Find where the given text appears and provide that cell's center as (x, y) coordinate. 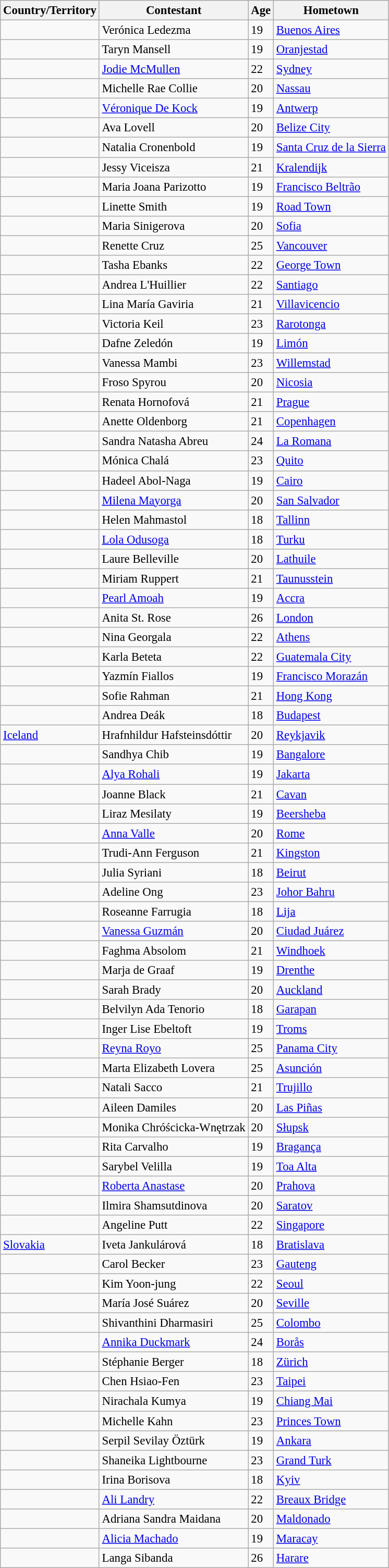
Saratov (332, 1205)
Cairo (332, 480)
Sarah Brady (174, 990)
Panama City (332, 1048)
Shaneika Lightbourne (174, 1460)
Seoul (332, 1284)
Jessy Viceisza (174, 167)
Anita St. Rose (174, 618)
Asunción (332, 1068)
La Romana (332, 441)
Milena Mayorga (174, 500)
Santa Cruz de la Sierra (332, 147)
Lija (332, 911)
Irina Borisova (174, 1479)
Karla Beteta (174, 657)
Inger Lise Ebeltoft (174, 1029)
Liraz Mesilaty (174, 813)
Villavicencio (332, 304)
Langa Sibanda (174, 1558)
Ilmira Shamsutdinova (174, 1205)
Laure Belleville (174, 559)
Andrea L'Huillier (174, 285)
Froso Spyrou (174, 382)
Jodie McMullen (174, 69)
Las Piñas (332, 1107)
Beirut (332, 872)
Tallinn (332, 520)
Hadeel Abol-Naga (174, 480)
Marja de Graaf (174, 970)
Borås (332, 1342)
Natali Sacco (174, 1088)
Singapore (332, 1225)
Roseanne Farrugia (174, 911)
Windhoek (332, 950)
Sydney (332, 69)
Taryn Mansell (174, 50)
Antwerp (332, 108)
Alicia Machado (174, 1538)
Copenhagen (332, 422)
Iveta Jankulárová (174, 1244)
Maria Joana Parizotto (174, 187)
Chen Hsiao-Fen (174, 1381)
Marta Elizabeth Lovera (174, 1068)
Harare (332, 1558)
Limón (332, 343)
Jakarta (332, 774)
Adeline Ong (174, 892)
Breaux Bridge (332, 1499)
Angeline Putt (174, 1225)
Victoria Keil (174, 324)
Grand Turk (332, 1460)
Sandra Natasha Abreu (174, 441)
Ali Landry (174, 1499)
Prague (332, 402)
London (332, 618)
Nicosia (332, 382)
Slovakia (50, 1244)
Michelle Rae Collie (174, 89)
Buenos Aires (332, 30)
Contestant (174, 10)
Rome (332, 833)
Renata Hornofová (174, 402)
Stéphanie Berger (174, 1362)
Lola Odusoga (174, 539)
Annika Duckmark (174, 1342)
Bratislava (332, 1244)
Beersheba (332, 813)
Anna Valle (174, 833)
Accra (332, 598)
Słupsk (332, 1127)
Alya Rohali (174, 774)
Turku (332, 539)
Renette Cruz (174, 245)
Véronique De Kock (174, 108)
Nassau (332, 89)
Mónica Chalá (174, 461)
Belvilyn Ada Tenorio (174, 1009)
Linette Smith (174, 206)
Maria Sinigerova (174, 226)
Shivanthini Dharmasiri (174, 1323)
Johor Bahru (332, 892)
Sofie Rahman (174, 696)
Santiago (332, 285)
Roberta Anastase (174, 1186)
Kingston (332, 853)
Nirachala Kumya (174, 1401)
Sofia (332, 226)
Auckland (332, 990)
George Town (332, 265)
Yazmín Fiallos (174, 676)
Natalia Cronenbold (174, 147)
Dafne Zeledón (174, 343)
Michelle Kahn (174, 1421)
Trujillo (332, 1088)
Lathuile (332, 559)
Tasha Ebanks (174, 265)
Francisco Beltrão (332, 187)
Reykjavik (332, 735)
Ankara (332, 1440)
Prahova (332, 1186)
Guatemala City (332, 657)
Taipei (332, 1381)
Road Town (332, 206)
María José Suárez (174, 1303)
Nina Georgala (174, 637)
Oranjestad (332, 50)
Vanessa Guzmán (174, 931)
Faghma Absolom (174, 950)
Vanessa Mambi (174, 363)
Aileen Damiles (174, 1107)
Iceland (50, 735)
Seville (332, 1303)
Cavan (332, 794)
Gauteng (332, 1264)
Carol Becker (174, 1264)
Drenthe (332, 970)
Anette Oldenborg (174, 422)
Julia Syriani (174, 872)
Monika Chróścicka-Wnętrzak (174, 1127)
Athens (332, 637)
Quito (332, 461)
Miriam Ruppert (174, 578)
Maracay (332, 1538)
Kralendijk (332, 167)
San Salvador (332, 500)
Kim Yoon-jung (174, 1284)
Kyiv (332, 1479)
Lina María Gaviria (174, 304)
Bragança (332, 1146)
Hrafnhildur Hafsteinsdóttir (174, 735)
Chiang Mai (332, 1401)
Rarotonga (332, 324)
Budapest (332, 715)
Andrea Deák (174, 715)
Age (261, 10)
Willemstad (332, 363)
Garapan (332, 1009)
Joanne Black (174, 794)
Taunusstein (332, 578)
Rita Carvalho (174, 1146)
Reyna Royo (174, 1048)
Ciudad Juárez (332, 931)
Colombo (332, 1323)
Ava Lovell (174, 128)
Princes Town (332, 1421)
Hometown (332, 10)
Trudi-Ann Ferguson (174, 853)
Belize City (332, 128)
Pearl Amoah (174, 598)
Serpil Sevilay Öztürk (174, 1440)
Hong Kong (332, 696)
Zürich (332, 1362)
Vancouver (332, 245)
Francisco Morazán (332, 676)
Bangalore (332, 755)
Adriana Sandra Maidana (174, 1519)
Sandhya Chib (174, 755)
Sarybel Velilla (174, 1166)
Country/Territory (50, 10)
Toa Alta (332, 1166)
Maldonado (332, 1519)
Verónica Ledezma (174, 30)
Helen Mahmastol (174, 520)
Troms (332, 1029)
